Search for the cell housing the specified text and yield its [x, y] center coordinate. 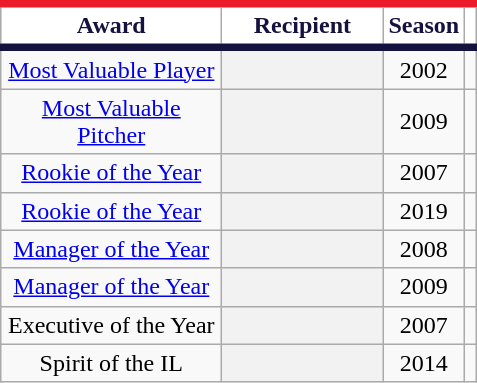
Spirit of the IL [112, 363]
Recipient [302, 26]
2008 [424, 249]
2014 [424, 363]
Award [112, 26]
Most Valuable Pitcher [112, 122]
2019 [424, 211]
Season [424, 26]
2002 [424, 68]
Most Valuable Player [112, 68]
Executive of the Year [112, 325]
